Extract the [X, Y] coordinate from the center of the cell holding the provided text.  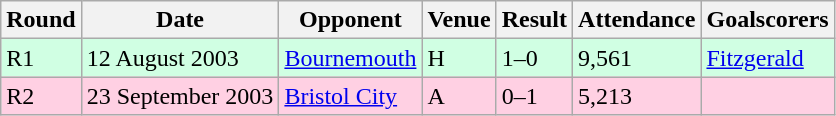
Date [180, 20]
Fitzgerald [768, 58]
0–1 [534, 96]
Venue [459, 20]
A [459, 96]
Round [41, 20]
Bristol City [350, 96]
Opponent [350, 20]
1–0 [534, 58]
Attendance [637, 20]
Result [534, 20]
R2 [41, 96]
9,561 [637, 58]
12 August 2003 [180, 58]
R1 [41, 58]
5,213 [637, 96]
Goalscorers [768, 20]
23 September 2003 [180, 96]
H [459, 58]
Bournemouth [350, 58]
